Determine the [X, Y] coordinate at the center of the cell enclosing the given text.  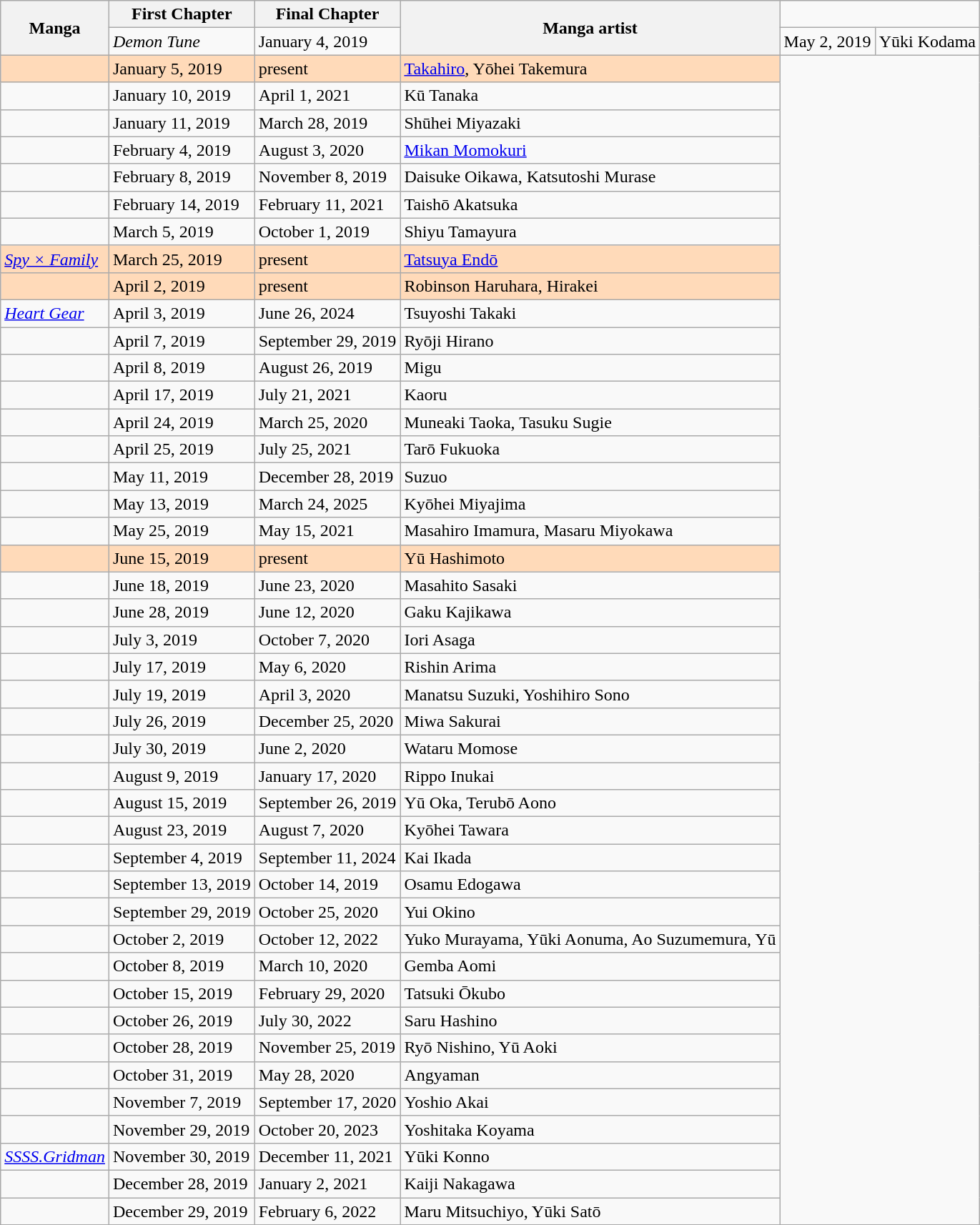
May 2, 2019 [828, 41]
Final Chapter [327, 14]
October 26, 2019 [182, 1021]
August 7, 2020 [327, 830]
May 6, 2020 [327, 667]
November 25, 2019 [327, 1048]
Tatsuki Ōkubo [590, 993]
November 7, 2019 [182, 1102]
October 15, 2019 [182, 993]
June 15, 2019 [182, 558]
September 26, 2019 [327, 803]
Yui Okino [590, 912]
February 4, 2019 [182, 150]
January 4, 2019 [327, 41]
Wataru Momose [590, 748]
September 17, 2020 [327, 1102]
April 7, 2019 [182, 341]
Rippo Inukai [590, 775]
April 3, 2019 [182, 313]
March 5, 2019 [182, 232]
Ryō Nishino, Yū Aoki [590, 1048]
Migu [590, 368]
February 29, 2020 [327, 993]
Kyōhei Miyajima [590, 504]
April 1, 2021 [327, 96]
Yoshio Akai [590, 1102]
March 24, 2025 [327, 504]
Tsuyoshi Takaki [590, 313]
Tarō Fukuoka [590, 450]
July 26, 2019 [182, 721]
Robinson Haruhara, Hirakei [590, 286]
June 26, 2024 [327, 313]
October 31, 2019 [182, 1075]
Yū Hashimoto [590, 558]
February 14, 2019 [182, 204]
November 29, 2019 [182, 1129]
February 6, 2022 [327, 1211]
July 3, 2019 [182, 640]
Manga [55, 28]
October 2, 2019 [182, 939]
Osamu Edogawa [590, 885]
July 30, 2019 [182, 748]
Iori Asaga [590, 640]
Kaiji Nakagawa [590, 1184]
March 10, 2020 [327, 966]
June 23, 2020 [327, 585]
June 18, 2019 [182, 585]
Yūki Kodama [927, 41]
October 20, 2023 [327, 1129]
April 8, 2019 [182, 368]
Kaoru [590, 395]
October 1, 2019 [327, 232]
June 12, 2020 [327, 612]
June 28, 2019 [182, 612]
Masahiro Imamura, Masaru Miyokawa [590, 531]
Suzuo [590, 477]
October 12, 2022 [327, 939]
May 11, 2019 [182, 477]
Rishin Arima [590, 667]
April 2, 2019 [182, 286]
Taishō Akatsuka [590, 204]
Yūki Konno [590, 1156]
August 3, 2020 [327, 150]
September 4, 2019 [182, 858]
July 30, 2022 [327, 1021]
December 11, 2021 [327, 1156]
Muneaki Taoka, Tasuku Sugie [590, 422]
October 14, 2019 [327, 885]
Heart Gear [55, 313]
Angyaman [590, 1075]
Spy × Family [55, 259]
January 10, 2019 [182, 96]
Miwa Sakurai [590, 721]
October 7, 2020 [327, 640]
Demon Tune [182, 41]
May 28, 2020 [327, 1075]
May 15, 2021 [327, 531]
July 19, 2019 [182, 694]
August 9, 2019 [182, 775]
October 8, 2019 [182, 966]
April 17, 2019 [182, 395]
Gemba Aomi [590, 966]
Shiyu Tamayura [590, 232]
January 2, 2021 [327, 1184]
Kyōhei Tawara [590, 830]
October 28, 2019 [182, 1048]
Gaku Kajikawa [590, 612]
July 25, 2021 [327, 450]
March 25, 2020 [327, 422]
Maru Mitsuchiyo, Yūki Satō [590, 1211]
August 26, 2019 [327, 368]
Masahito Sasaki [590, 585]
Yū Oka, Terubō Aono [590, 803]
August 15, 2019 [182, 803]
September 13, 2019 [182, 885]
September 11, 2024 [327, 858]
February 11, 2021 [327, 204]
Takahiro, Yōhei Takemura [590, 69]
Yuko Murayama, Yūki Aonuma, Ao Suzumemura, Yū [590, 939]
October 25, 2020 [327, 912]
November 8, 2019 [327, 177]
Manga artist [590, 28]
Yoshitaka Koyama [590, 1129]
December 29, 2019 [182, 1211]
November 30, 2019 [182, 1156]
April 3, 2020 [327, 694]
August 23, 2019 [182, 830]
Kū Tanaka [590, 96]
June 2, 2020 [327, 748]
Ryōji Hirano [590, 341]
July 21, 2021 [327, 395]
February 8, 2019 [182, 177]
Saru Hashino [590, 1021]
April 25, 2019 [182, 450]
May 25, 2019 [182, 531]
Tatsuya Endō [590, 259]
May 13, 2019 [182, 504]
January 17, 2020 [327, 775]
Mikan Momokuri [590, 150]
Daisuke Oikawa, Katsutoshi Murase [590, 177]
January 11, 2019 [182, 123]
July 17, 2019 [182, 667]
January 5, 2019 [182, 69]
March 28, 2019 [327, 123]
SSSS.Gridman [55, 1156]
Manatsu Suzuki, Yoshihiro Sono [590, 694]
Kai Ikada [590, 858]
April 24, 2019 [182, 422]
December 25, 2020 [327, 721]
Shūhei Miyazaki [590, 123]
First Chapter [182, 14]
March 25, 2019 [182, 259]
